Determine the (X, Y) coordinate at the center of the cell enclosing the given text.  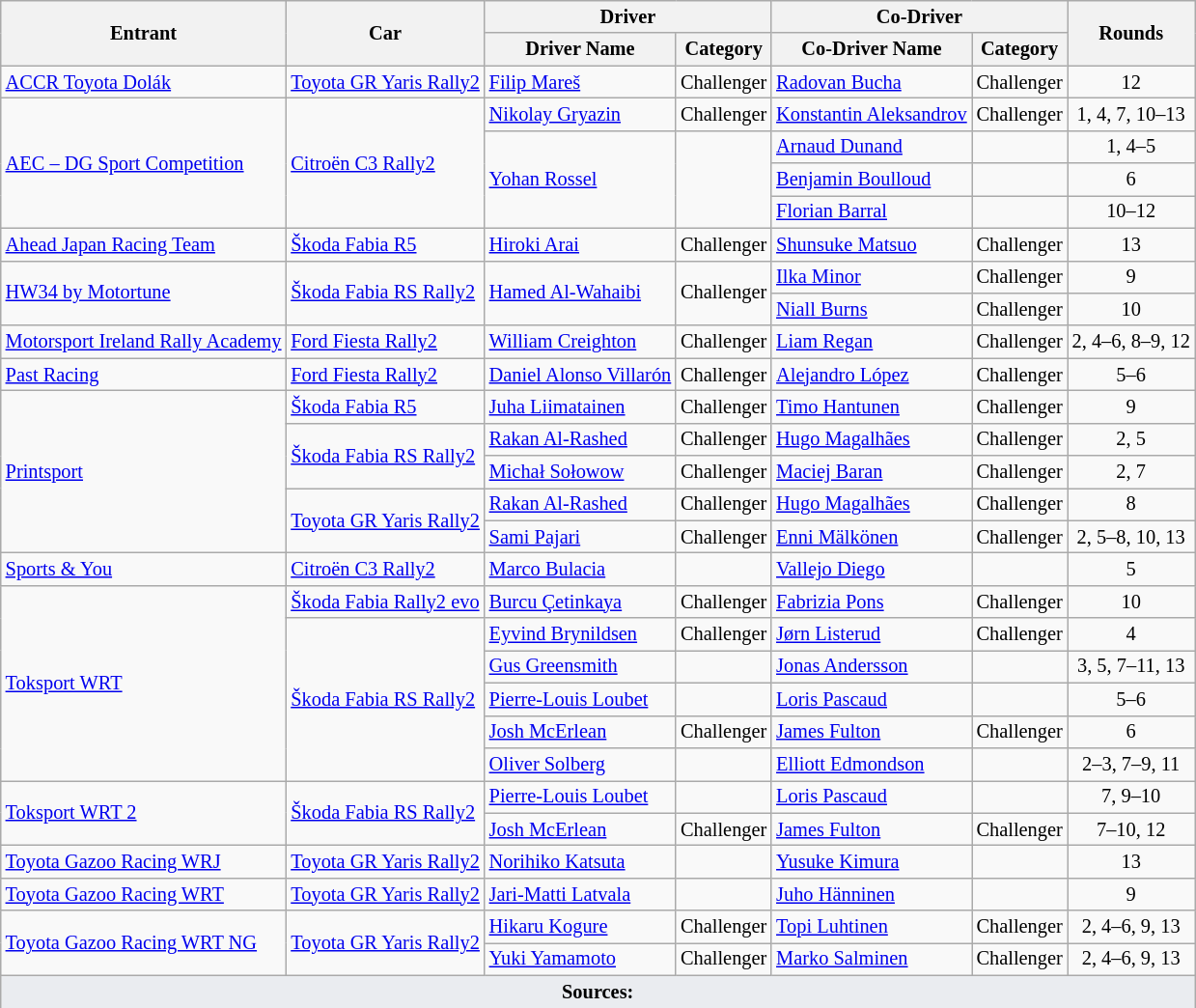
Topi Luhtinen (871, 927)
Niall Burns (871, 309)
Gus Greensmith (580, 666)
Driver Name (580, 49)
4 (1131, 634)
Car (384, 33)
Fabrizia Pons (871, 602)
Co-Driver (919, 16)
ACCR Toyota Dolák (144, 82)
Timo Hantunen (871, 406)
Filip Mareš (580, 82)
Motorsport Ireland Rally Academy (144, 342)
Yohan Rossel (580, 180)
5 (1131, 569)
Sources: (598, 992)
Hikaru Kogure (580, 927)
Michał Sołowow (580, 472)
Škoda Fabia Rally2 evo (384, 602)
Rounds (1131, 33)
Ilka Minor (871, 277)
2, 5–8, 10, 13 (1131, 537)
Radovan Bucha (871, 82)
12 (1131, 82)
Past Racing (144, 375)
Jørn Listerud (871, 634)
Oliver Solberg (580, 764)
Jari-Matti Latvala (580, 894)
Sports & You (144, 569)
Eyvind Brynildsen (580, 634)
HW34 by Motortune (144, 294)
Hiroki Arai (580, 244)
Driver (627, 16)
Toyota Gazoo Racing WRJ (144, 861)
Marko Salminen (871, 959)
Yuki Yamamoto (580, 959)
Norihiko Katsuta (580, 861)
2–3, 7–9, 11 (1131, 764)
Toyota Gazoo Racing WRT (144, 894)
Maciej Baran (871, 472)
Yusuke Kimura (871, 861)
Printsport (144, 471)
Enni Mälkönen (871, 537)
3, 5, 7–11, 13 (1131, 666)
Co-Driver Name (871, 49)
Jonas Andersson (871, 666)
Vallejo Diego (871, 569)
Toksport WRT (144, 683)
Liam Regan (871, 342)
2, 4–6, 8–9, 12 (1131, 342)
Alejandro López (871, 375)
10–12 (1131, 211)
Nikolay Gryazin (580, 114)
Elliott Edmondson (871, 764)
AEC – DG Sport Competition (144, 162)
Daniel Alonso Villarón (580, 375)
Benjamin Boulloud (871, 180)
Juho Hänninen (871, 894)
2, 7 (1131, 472)
8 (1131, 504)
Hamed Al-Wahaibi (580, 294)
Shunsuke Matsuo (871, 244)
Sami Pajari (580, 537)
Juha Liimatainen (580, 406)
Ahead Japan Racing Team (144, 244)
7, 9–10 (1131, 797)
2, 5 (1131, 439)
Burcu Çetinkaya (580, 602)
Konstantin Aleksandrov (871, 114)
Toksport WRT 2 (144, 813)
William Creighton (580, 342)
1, 4–5 (1131, 147)
Marco Bulacia (580, 569)
Toyota Gazoo Racing WRT NG (144, 942)
7–10, 12 (1131, 829)
Arnaud Dunand (871, 147)
1, 4, 7, 10–13 (1131, 114)
Entrant (144, 33)
Florian Barral (871, 211)
